Determine the [X, Y] coordinate at the center of the cell enclosing the given text.  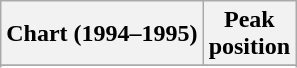
Chart (1994–1995) [102, 34]
Peakposition [249, 34]
